Scan for the cell matching the given text and deliver its (x, y) coordinate at center. 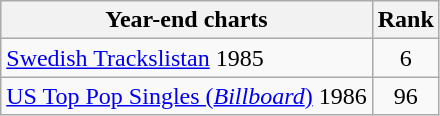
6 (406, 58)
US Top Pop Singles (Billboard) 1986 (186, 96)
96 (406, 96)
Year-end charts (186, 20)
Swedish Trackslistan 1985 (186, 58)
Rank (406, 20)
